Find where the given text appears and provide that cell's center as [x, y] coordinate. 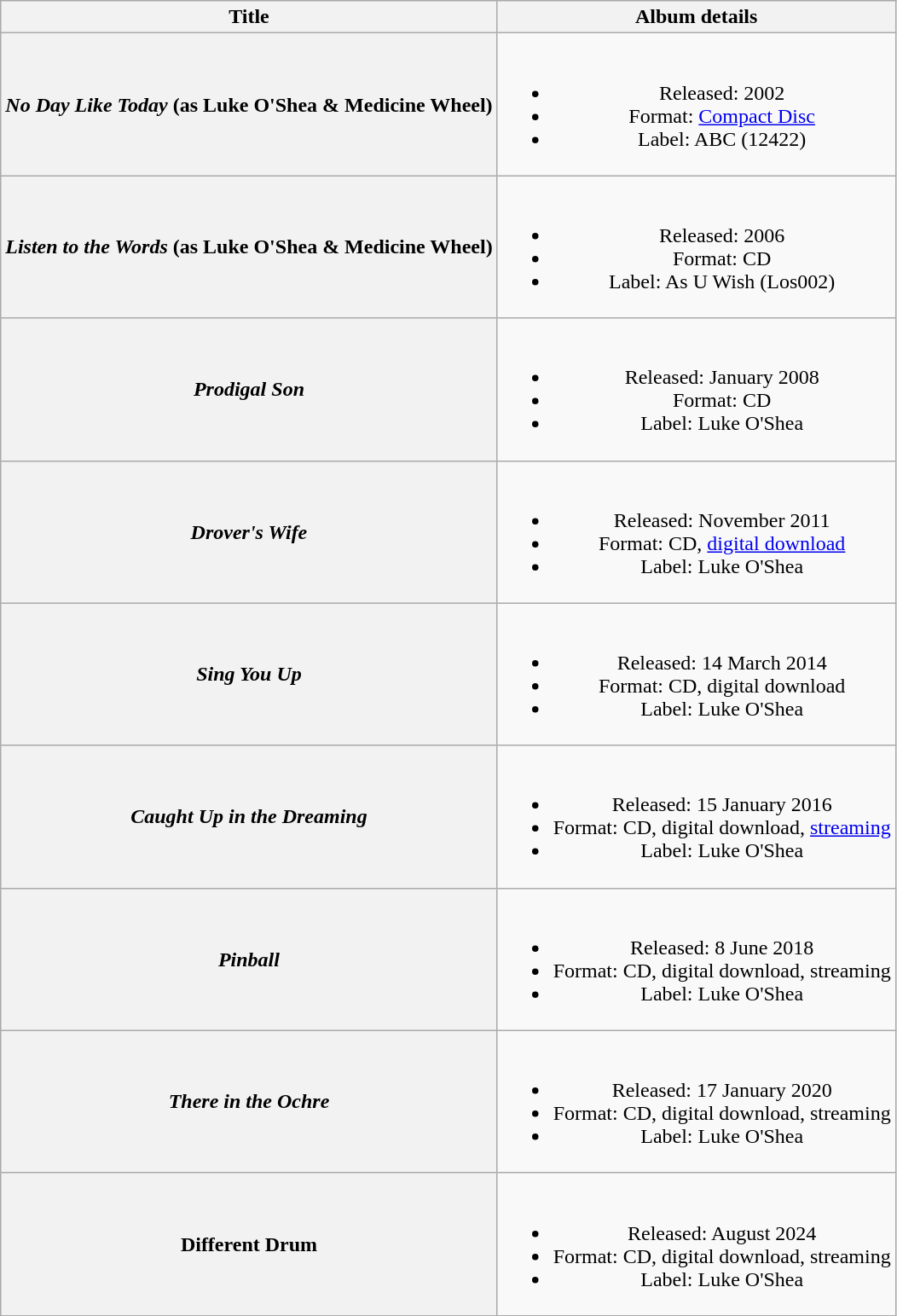
Released: 17 January 2020Format: CD, digital download, streamingLabel: Luke O'Shea [696, 1102]
Released: 15 January 2016Format: CD, digital download, streamingLabel: Luke O'Shea [696, 817]
There in the Ochre [249, 1102]
Prodigal Son [249, 389]
Listen to the Words (as Luke O'Shea & Medicine Wheel) [249, 247]
Title [249, 17]
Released: 2002Format: Compact DiscLabel: ABC (12422) [696, 104]
Pinball [249, 959]
Released: 14 March 2014Format: CD, digital downloadLabel: Luke O'Shea [696, 674]
Drover's Wife [249, 532]
Released: August 2024Format: CD, digital download, streamingLabel: Luke O'Shea [696, 1244]
Different Drum [249, 1244]
Released: January 2008Format: CDLabel: Luke O'Shea [696, 389]
Released: 8 June 2018Format: CD, digital download, streamingLabel: Luke O'Shea [696, 959]
Released: November 2011Format: CD, digital downloadLabel: Luke O'Shea [696, 532]
Caught Up in the Dreaming [249, 817]
No Day Like Today (as Luke O'Shea & Medicine Wheel) [249, 104]
Album details [696, 17]
Sing You Up [249, 674]
Released: 2006Format: CDLabel: As U Wish (Los002) [696, 247]
